Return [x, y] of the center of cell containing provided text 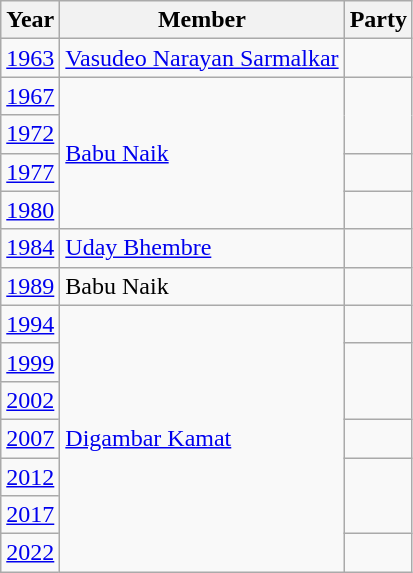
2002 [30, 400]
Party [378, 20]
1977 [30, 172]
Member [202, 20]
Vasudeo Narayan Sarmalkar [202, 58]
1994 [30, 324]
1984 [30, 248]
Digambar Kamat [202, 438]
2012 [30, 477]
1980 [30, 210]
1989 [30, 286]
Year [30, 20]
1999 [30, 362]
2007 [30, 438]
2017 [30, 515]
Uday Bhembre [202, 248]
1963 [30, 58]
1972 [30, 134]
1967 [30, 96]
2022 [30, 553]
